Identify which cell holds the provided text, then report its [x, y] central coordinate. 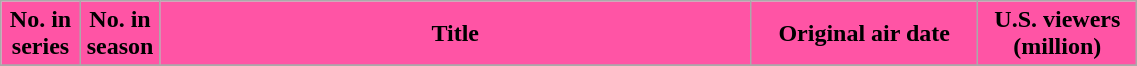
No. inseries [41, 34]
U.S. viewers(million) [1058, 34]
Original air date [864, 34]
No. inseason [120, 34]
Title [456, 34]
